Provide the (x, y) coordinate of the cell's center where the given text is located.  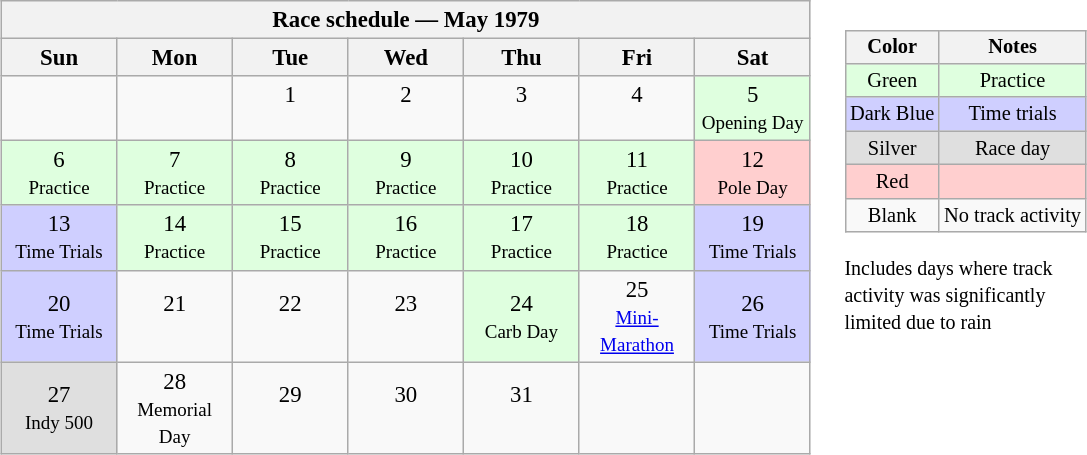
Time trials (1012, 114)
25Mini-Marathon (637, 316)
19Time Trials (753, 238)
6Practice (59, 174)
3 (522, 108)
31 (522, 408)
Silver (892, 148)
Green (892, 81)
Wed (406, 58)
23 (406, 316)
Race schedule — May 1979 (406, 20)
Blank (892, 215)
5Opening Day (753, 108)
24Carb Day (522, 316)
Race day (1012, 148)
30 (406, 408)
27Indy 500 (59, 408)
Dark Blue (892, 114)
29 (290, 408)
20Time Trials (59, 316)
11Practice (637, 174)
4 (637, 108)
Sun (59, 58)
28Memorial Day (175, 408)
26Time Trials (753, 316)
10Practice (522, 174)
16Practice (406, 238)
2 (406, 108)
8Practice (290, 174)
Thu (522, 58)
Mon (175, 58)
21 (175, 316)
18Practice (637, 238)
14Practice (175, 238)
7Practice (175, 174)
9Practice (406, 174)
1 (290, 108)
Red (892, 182)
12Pole Day (753, 174)
Notes (1012, 47)
Fri (637, 58)
Practice (1012, 81)
13Time Trials (59, 238)
No track activity (1012, 215)
17Practice (522, 238)
15Practice (290, 238)
Color (892, 47)
Sat (753, 58)
22 (290, 316)
Tue (290, 58)
